Extract the [X, Y] coordinate from the center of the cell holding the provided text.  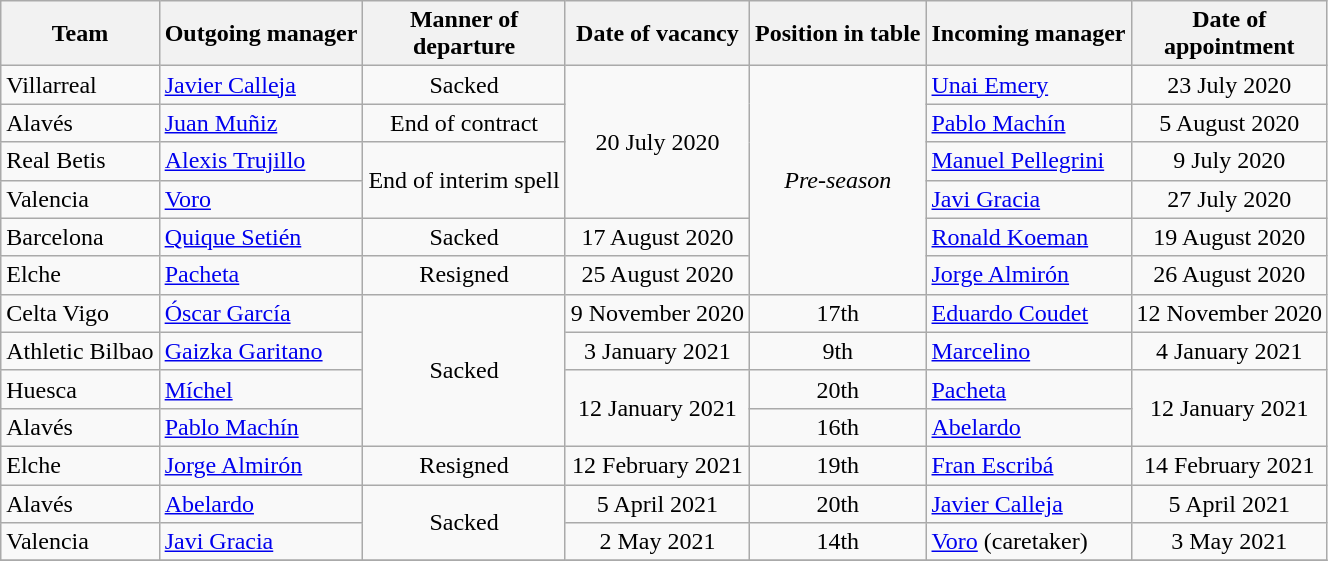
Alexis Trujillo [261, 161]
14th [838, 542]
Team [80, 34]
19th [838, 465]
Voro (caretaker) [1028, 542]
Ronald Koeman [1028, 237]
16th [838, 427]
Fran Escribá [1028, 465]
4 January 2021 [1229, 351]
Marcelino [1028, 351]
Pre-season [838, 180]
Villarreal [80, 85]
26 August 2020 [1229, 275]
12 November 2020 [1229, 313]
Óscar García [261, 313]
Date of vacancy [657, 34]
Outgoing manager [261, 34]
5 August 2020 [1229, 123]
9 July 2020 [1229, 161]
23 July 2020 [1229, 85]
12 February 2021 [657, 465]
End of contract [464, 123]
2 May 2021 [657, 542]
19 August 2020 [1229, 237]
Huesca [80, 389]
Barcelona [80, 237]
20 July 2020 [657, 142]
3 May 2021 [1229, 542]
Date ofappointment [1229, 34]
Manner ofdeparture [464, 34]
Athletic Bilbao [80, 351]
Gaizka Garitano [261, 351]
Celta Vigo [80, 313]
25 August 2020 [657, 275]
3 January 2021 [657, 351]
Voro [261, 199]
17 August 2020 [657, 237]
9 November 2020 [657, 313]
End of interim spell [464, 180]
Manuel Pellegrini [1028, 161]
17th [838, 313]
Real Betis [80, 161]
Eduardo Coudet [1028, 313]
Incoming manager [1028, 34]
Quique Setién [261, 237]
Míchel [261, 389]
Juan Muñiz [261, 123]
9th [838, 351]
Position in table [838, 34]
14 February 2021 [1229, 465]
Unai Emery [1028, 85]
27 July 2020 [1229, 199]
